Output the (x, y) coordinate of the center of the cell containing the given text.  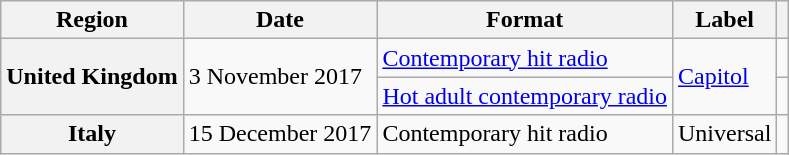
Region (92, 20)
Italy (92, 134)
Label (724, 20)
Date (280, 20)
3 November 2017 (280, 77)
Hot adult contemporary radio (525, 96)
15 December 2017 (280, 134)
Format (525, 20)
United Kingdom (92, 77)
Capitol (724, 77)
Universal (724, 134)
